Scan for the cell matching the given text and deliver its (X, Y) coordinate at center. 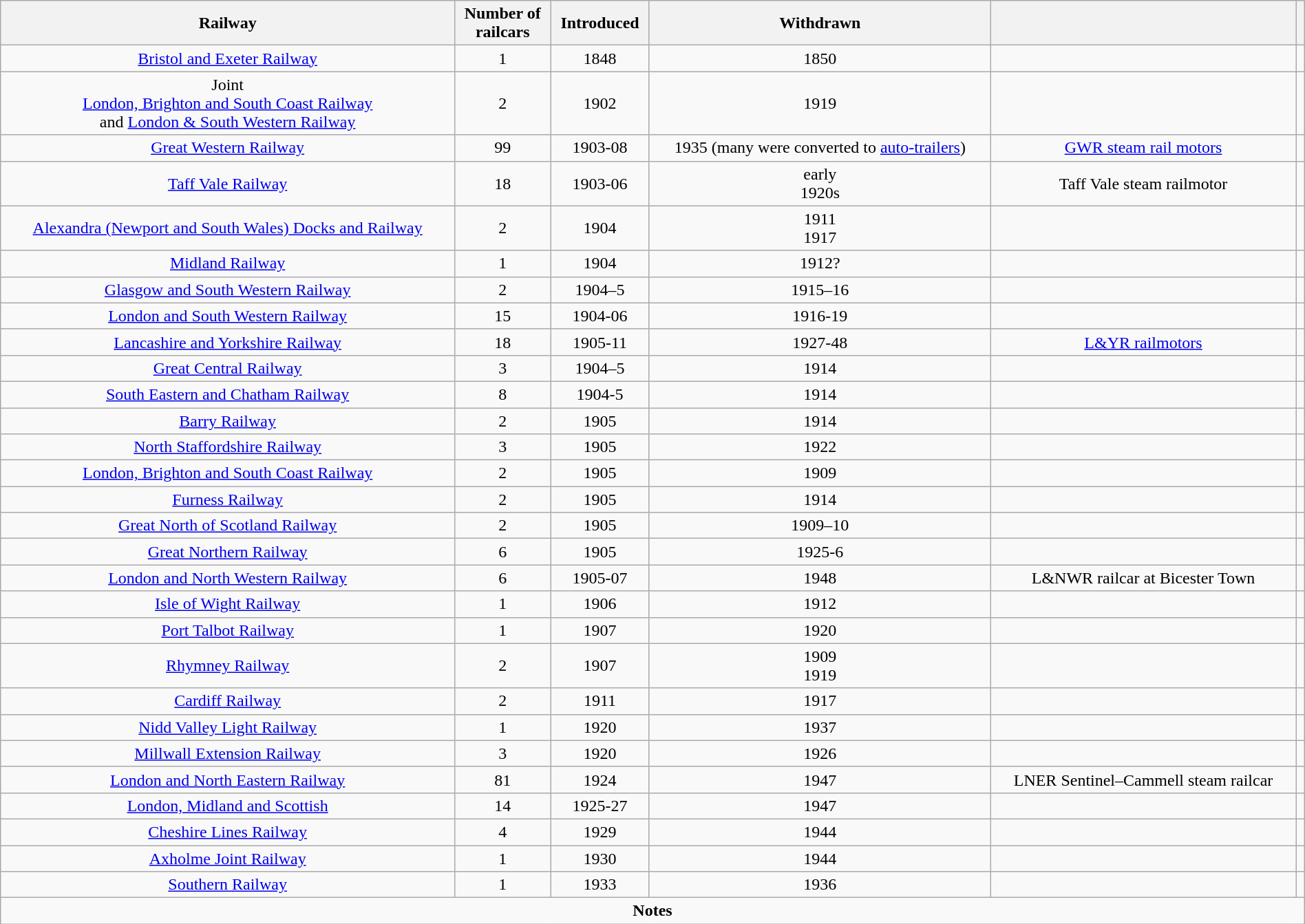
19091919 (820, 666)
1911 (600, 701)
1903-06 (600, 183)
Introduced (600, 23)
1933 (600, 885)
1903-08 (600, 148)
Cardiff Railway (228, 701)
Port Talbot Railway (228, 630)
Midland Railway (228, 264)
1925-27 (600, 806)
14 (502, 806)
1930 (600, 858)
Nidd Valley Light Railway (228, 727)
1937 (820, 727)
1909 (820, 473)
early1920s (820, 183)
1904-5 (600, 394)
L&YR railmotors (1143, 342)
North Staffordshire Railway (228, 447)
Axholme Joint Railway (228, 858)
1926 (820, 753)
Great Western Railway (228, 148)
Great North of Scotland Railway (228, 526)
81 (502, 780)
Notes (652, 911)
1917 (820, 701)
Southern Railway (228, 885)
Isle of Wight Railway (228, 604)
8 (502, 394)
Withdrawn (820, 23)
Railway (228, 23)
Taff Vale Railway (228, 183)
1925-6 (820, 552)
Barry Railway (228, 420)
Glasgow and South Western Railway (228, 290)
1850 (820, 58)
Number ofrailcars (502, 23)
15 (502, 316)
Millwall Extension Railway (228, 753)
Great Central Railway (228, 368)
Furness Railway (228, 499)
JointLondon, Brighton and South Coast Railwayand London & South Western Railway (228, 103)
Bristol and Exeter Railway (228, 58)
1929 (600, 832)
1948 (820, 578)
London, Midland and Scottish (228, 806)
1936 (820, 885)
1919 (820, 103)
1904-06 (600, 316)
19111917 (820, 228)
London and North Eastern Railway (228, 780)
1909–10 (820, 526)
GWR steam rail motors (1143, 148)
London and South Western Railway (228, 316)
1902 (600, 103)
Great Northern Railway (228, 552)
4 (502, 832)
1906 (600, 604)
1905-11 (600, 342)
1915–16 (820, 290)
LNER Sentinel–Cammell steam railcar (1143, 780)
1935 (many were converted to auto-trailers) (820, 148)
1916-19 (820, 316)
London, Brighton and South Coast Railway (228, 473)
London and North Western Railway (228, 578)
1912 (820, 604)
1912? (820, 264)
1927-48 (820, 342)
Alexandra (Newport and South Wales) Docks and Railway (228, 228)
99 (502, 148)
L&NWR railcar at Bicester Town (1143, 578)
1848 (600, 58)
Cheshire Lines Railway (228, 832)
Rhymney Railway (228, 666)
1924 (600, 780)
Taff Vale steam railmotor (1143, 183)
South Eastern and Chatham Railway (228, 394)
1922 (820, 447)
1905-07 (600, 578)
Lancashire and Yorkshire Railway (228, 342)
